Provide the (X, Y) coordinate of the cell's center where the given text is located.  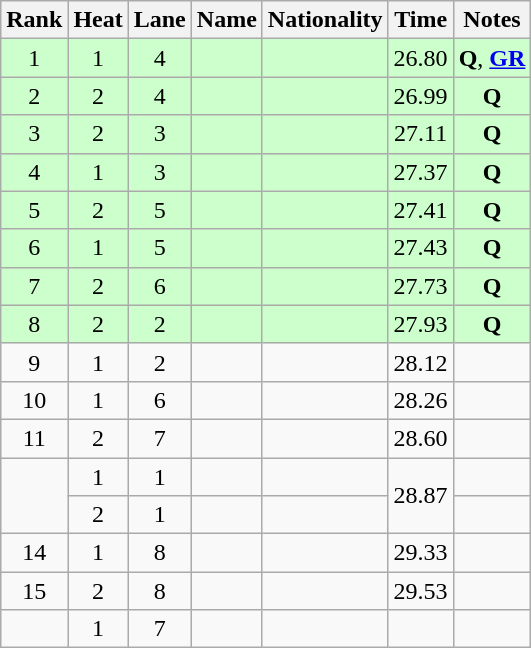
29.53 (420, 591)
14 (34, 553)
9 (34, 362)
Lane (160, 20)
28.60 (420, 438)
15 (34, 591)
28.26 (420, 400)
27.41 (420, 210)
Name (226, 20)
Rank (34, 20)
27.93 (420, 324)
Notes (492, 20)
27.37 (420, 172)
11 (34, 438)
28.87 (420, 496)
Q, GR (492, 58)
Time (420, 20)
27.73 (420, 286)
Heat (98, 20)
28.12 (420, 362)
27.11 (420, 134)
Nationality (325, 20)
27.43 (420, 248)
29.33 (420, 553)
26.80 (420, 58)
26.99 (420, 96)
10 (34, 400)
